Identify which cell holds the provided text, then report its [X, Y] central coordinate. 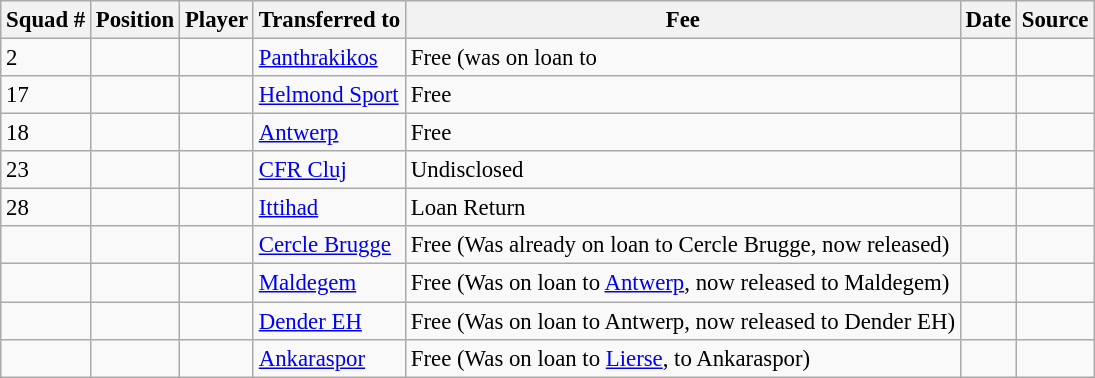
Panthrakikos [329, 58]
Free (was on loan to [684, 58]
Helmond Sport [329, 95]
Squad # [46, 20]
Ittihad [329, 208]
Loan Return [684, 208]
18 [46, 133]
Free (Was already on loan to Cercle Brugge, now released) [684, 245]
Player [217, 20]
28 [46, 208]
Ankaraspor [329, 358]
2 [46, 58]
17 [46, 95]
Undisclosed [684, 170]
Source [1054, 20]
Antwerp [329, 133]
Free (Was on loan to Lierse, to Ankaraspor) [684, 358]
Maldegem [329, 283]
Position [136, 20]
Transferred to [329, 20]
Date [988, 20]
Free (Was on loan to Antwerp, now released to Maldegem) [684, 283]
Cercle Brugge [329, 245]
Fee [684, 20]
Free (Was on loan to Antwerp, now released to Dender EH) [684, 321]
CFR Cluj [329, 170]
23 [46, 170]
Dender EH [329, 321]
